For the text-containing cell, return its midpoint in (x, y) coordinate format. 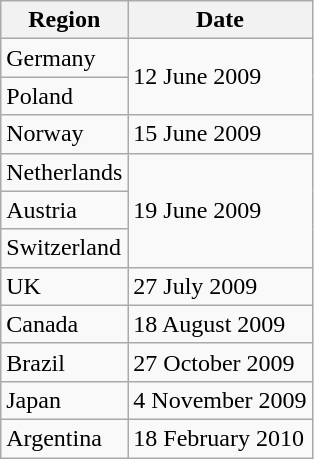
27 July 2009 (220, 286)
12 June 2009 (220, 77)
Canada (64, 324)
Netherlands (64, 172)
UK (64, 286)
Argentina (64, 438)
Norway (64, 134)
19 June 2009 (220, 210)
Date (220, 20)
27 October 2009 (220, 362)
Japan (64, 400)
15 June 2009 (220, 134)
18 February 2010 (220, 438)
4 November 2009 (220, 400)
Poland (64, 96)
Switzerland (64, 248)
18 August 2009 (220, 324)
Austria (64, 210)
Region (64, 20)
Germany (64, 58)
Brazil (64, 362)
